For the text-containing cell, return its midpoint in [X, Y] coordinate format. 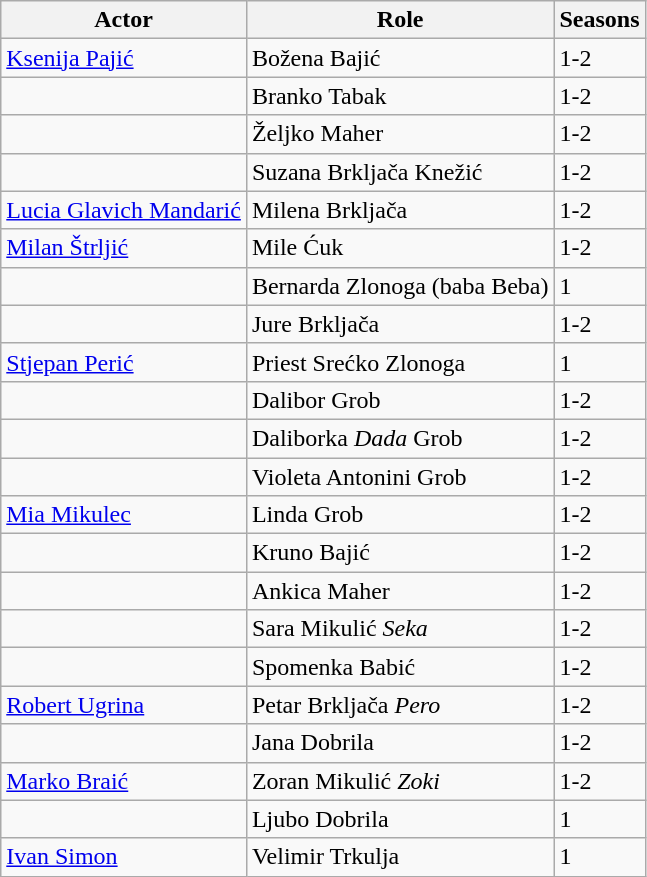
Linda Grob [400, 515]
Mile Ćuk [400, 248]
Božena Bajić [400, 58]
Spomenka Babić [400, 667]
Role [400, 20]
Priest Srećko Zlonoga [400, 362]
Suzana Brkljača Knežić [400, 172]
Marko Braić [124, 781]
Zoran Mikulić Zoki [400, 781]
Violeta Antonini Grob [400, 477]
Kruno Bajić [400, 553]
Ivan Simon [124, 857]
Bernarda Zlonoga (baba Beba) [400, 286]
Milena Brkljača [400, 210]
Petar Brkljača Pero [400, 705]
Sara Mikulić Seka [400, 629]
Stjepan Perić [124, 362]
Željko Maher [400, 134]
Jure Brkljača [400, 324]
Ljubo Dobrila [400, 819]
Branko Tabak [400, 96]
Milan Štrljić [124, 248]
Lucia Glavich Mandarić [124, 210]
Daliborka Dada Grob [400, 438]
Velimir Trkulja [400, 857]
Ankica Maher [400, 591]
Dalibor Grob [400, 400]
Actor [124, 20]
Jana Dobrila [400, 743]
Seasons [600, 20]
Ksenija Pajić [124, 58]
Mia Mikulec [124, 515]
Robert Ugrina [124, 705]
